Provide the [X, Y] coordinate of the cell's center where the given text is located.  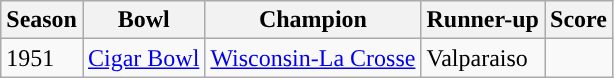
Champion [313, 20]
Runner-up [483, 20]
Score [578, 20]
Season [42, 20]
Bowl [143, 20]
Valparaiso [483, 58]
Cigar Bowl [143, 58]
Wisconsin-La Crosse [313, 58]
1951 [42, 58]
